Return the (X, Y) coordinate for the center point of the cell that contains the specified text.  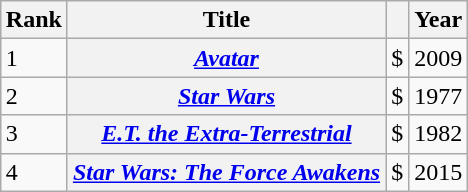
1 (34, 58)
E.T. the Extra-Terrestrial (226, 134)
1982 (438, 134)
Title (226, 20)
2009 (438, 58)
Avatar (226, 58)
2 (34, 96)
4 (34, 172)
Rank (34, 20)
2015 (438, 172)
3 (34, 134)
Star Wars (226, 96)
1977 (438, 96)
Year (438, 20)
Star Wars: The Force Awakens (226, 172)
